Detect which cell encompasses the target text, then output its [x, y] center coordinate. 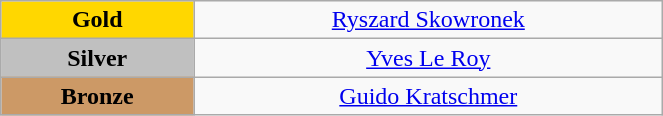
Silver [98, 58]
Bronze [98, 96]
Ryszard Skowronek [428, 20]
Gold [98, 20]
Yves Le Roy [428, 58]
Guido Kratschmer [428, 96]
